Capture the cell that displays the provided text and extract its [x, y] central coordinate. 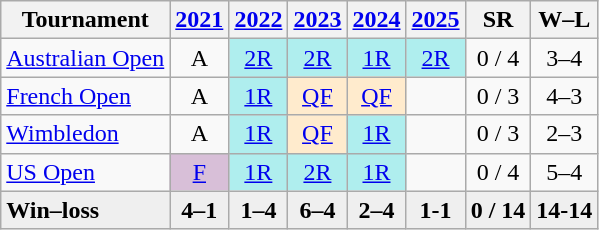
14-14 [564, 210]
French Open [86, 96]
5–4 [564, 172]
3–4 [564, 58]
W–L [564, 20]
F [200, 172]
2024 [376, 20]
Win–loss [86, 210]
1-1 [436, 210]
4–1 [200, 210]
Australian Open [86, 58]
Tournament [86, 20]
2025 [436, 20]
2–4 [376, 210]
0 / 14 [498, 210]
6–4 [318, 210]
2–3 [564, 134]
SR [498, 20]
2023 [318, 20]
Wimbledon [86, 134]
US Open [86, 172]
4–3 [564, 96]
2021 [200, 20]
1–4 [258, 210]
2022 [258, 20]
